Return the [x, y] coordinate for the center point of the cell that contains the specified text.  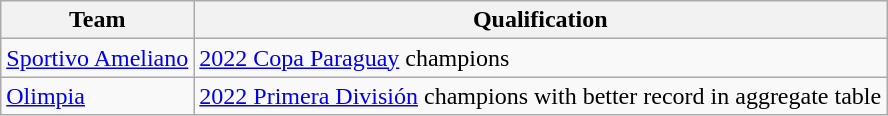
Sportivo Ameliano [98, 58]
2022 Copa Paraguay champions [540, 58]
Qualification [540, 20]
Olimpia [98, 96]
2022 Primera División champions with better record in aggregate table [540, 96]
Team [98, 20]
